Find where the given text appears and provide that cell's center as [X, Y] coordinate. 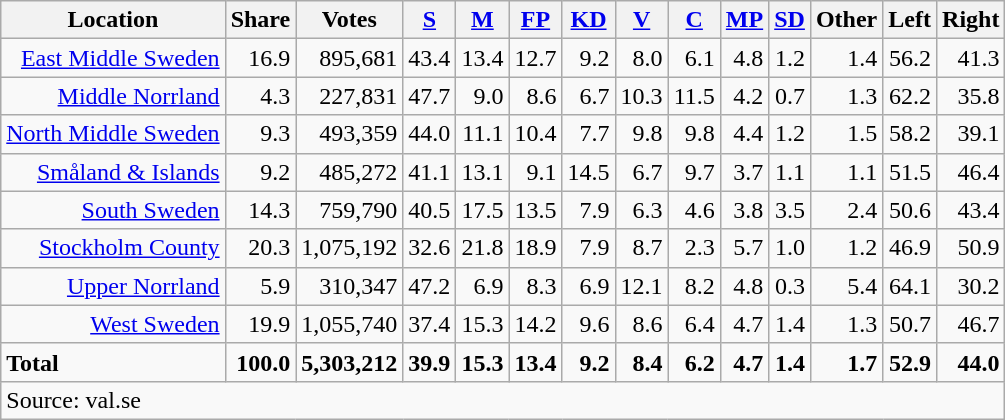
47.7 [430, 96]
64.1 [910, 286]
11.1 [482, 134]
310,347 [350, 286]
4.2 [744, 96]
20.3 [260, 248]
Småland & Islands [113, 172]
2.4 [846, 210]
8.7 [642, 248]
14.3 [260, 210]
9.0 [482, 96]
4.6 [694, 210]
3.5 [790, 210]
13.5 [536, 210]
13.1 [482, 172]
32.6 [430, 248]
46.7 [971, 324]
MP [744, 20]
Source: val.se [503, 400]
895,681 [350, 58]
8.4 [642, 362]
19.9 [260, 324]
6.3 [642, 210]
2.3 [694, 248]
3.7 [744, 172]
V [642, 20]
1.0 [790, 248]
1,055,740 [350, 324]
S [430, 20]
11.5 [694, 96]
9.3 [260, 134]
39.9 [430, 362]
Middle Norrland [113, 96]
SD [790, 20]
12.7 [536, 58]
6.1 [694, 58]
35.8 [971, 96]
4.3 [260, 96]
West Sweden [113, 324]
17.5 [482, 210]
37.4 [430, 324]
3.8 [744, 210]
21.8 [482, 248]
Stockholm County [113, 248]
Total [113, 362]
39.1 [971, 134]
South Sweden [113, 210]
4.4 [744, 134]
14.2 [536, 324]
51.5 [910, 172]
18.9 [536, 248]
9.7 [694, 172]
6.2 [694, 362]
5,303,212 [350, 362]
Upper Norrland [113, 286]
227,831 [350, 96]
5.9 [260, 286]
8.3 [536, 286]
56.2 [910, 58]
8.0 [642, 58]
47.2 [430, 286]
46.4 [971, 172]
1.7 [846, 362]
North Middle Sweden [113, 134]
Left [910, 20]
KD [588, 20]
9.6 [588, 324]
0.3 [790, 286]
M [482, 20]
Votes [350, 20]
16.9 [260, 58]
10.4 [536, 134]
40.5 [430, 210]
East Middle Sweden [113, 58]
Share [260, 20]
C [694, 20]
0.7 [790, 96]
50.7 [910, 324]
Location [113, 20]
52.9 [910, 362]
46.9 [910, 248]
5.7 [744, 248]
485,272 [350, 172]
5.4 [846, 286]
Other [846, 20]
Right [971, 20]
9.1 [536, 172]
7.7 [588, 134]
100.0 [260, 362]
41.3 [971, 58]
6.4 [694, 324]
8.2 [694, 286]
58.2 [910, 134]
62.2 [910, 96]
759,790 [350, 210]
30.2 [971, 286]
50.9 [971, 248]
10.3 [642, 96]
14.5 [588, 172]
50.6 [910, 210]
1.5 [846, 134]
FP [536, 20]
493,359 [350, 134]
12.1 [642, 286]
1,075,192 [350, 248]
41.1 [430, 172]
